Capture the cell that displays the provided text and extract its (X, Y) central coordinate. 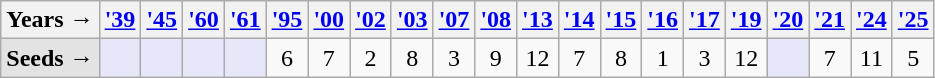
Seeds → (50, 58)
6 (287, 58)
11 (872, 58)
'60 (204, 20)
'13 (538, 20)
'95 (287, 20)
'24 (872, 20)
'17 (705, 20)
'02 (371, 20)
'45 (162, 20)
'61 (245, 20)
'08 (496, 20)
Years → (50, 20)
'00 (329, 20)
'19 (746, 20)
'16 (663, 20)
'39 (120, 20)
'25 (913, 20)
2 (371, 58)
1 (663, 58)
9 (496, 58)
'20 (788, 20)
5 (913, 58)
'15 (621, 20)
'07 (454, 20)
'14 (579, 20)
'03 (412, 20)
'21 (830, 20)
